Search for the cell housing the specified text and yield its (x, y) center coordinate. 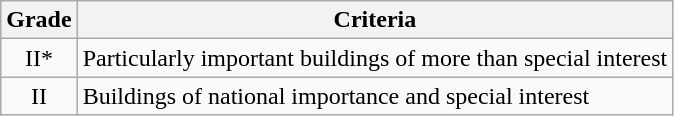
Grade (39, 20)
II (39, 96)
Criteria (375, 20)
Particularly important buildings of more than special interest (375, 58)
Buildings of national importance and special interest (375, 96)
II* (39, 58)
